Return [X, Y] of the center of cell containing provided text 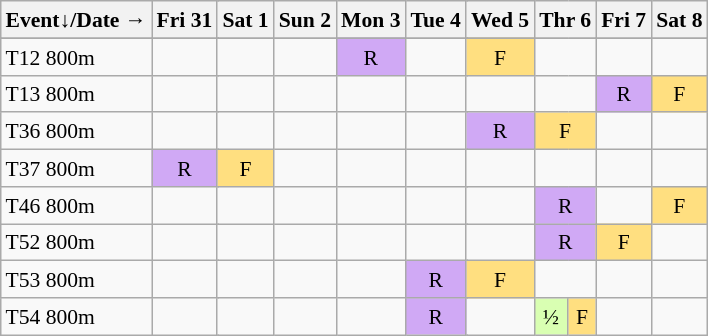
T52 800m [76, 242]
T12 800m [76, 56]
T37 800m [76, 168]
T36 800m [76, 130]
Wed 5 [500, 20]
Sat 8 [679, 20]
T13 800m [76, 94]
Sun 2 [305, 20]
Mon 3 [370, 20]
½ [551, 316]
T54 800m [76, 316]
Sat 1 [245, 20]
Fri 7 [624, 20]
Tue 4 [436, 20]
T53 800m [76, 280]
Event↓/Date → [76, 20]
Thr 6 [565, 20]
Fri 31 [185, 20]
T46 800m [76, 204]
